From the cell containing the given text, extract its center point as [X, Y] coordinate. 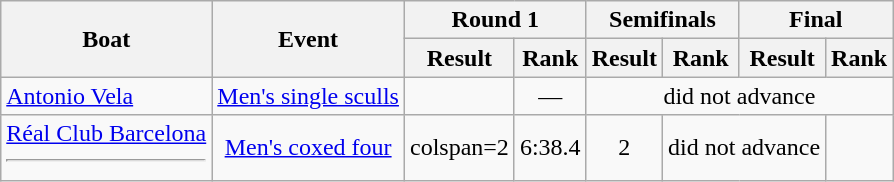
colspan=2 [459, 148]
Event [308, 39]
Round 1 [495, 20]
Men's single sculls [308, 96]
Réal Club Barcelona [106, 148]
Men's coxed four [308, 148]
Antonio Vela [106, 96]
Boat [106, 39]
— [550, 96]
Final [816, 20]
2 [624, 148]
6:38.4 [550, 148]
Semifinals [662, 20]
